For the text-containing cell, return its midpoint in [x, y] coordinate format. 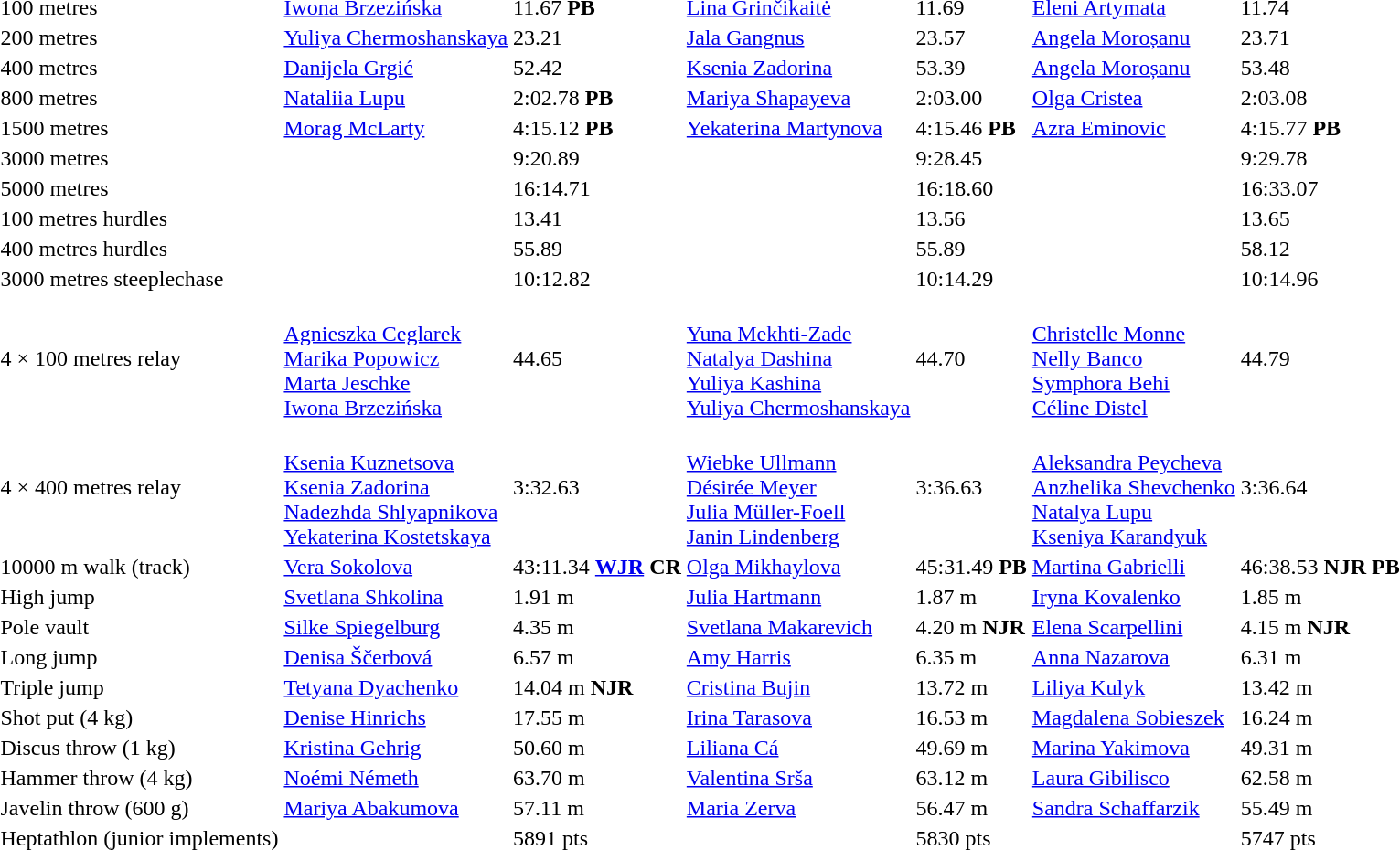
44.70 [971, 358]
Wiebke UllmannDésirée MeyerJulia Müller-FoellJanin Lindenberg [798, 487]
Laura Gibilisco [1134, 778]
49.69 m [971, 748]
Olga Mikhaylova [798, 567]
Denisa Ščerbová [396, 657]
Mariya Shapayeva [798, 98]
Danijela Grgić [396, 68]
Tetyana Dyachenko [396, 687]
Cristina Bujin [798, 687]
63.12 m [971, 778]
Elena Scarpellini [1134, 627]
1.87 m [971, 597]
50.60 m [598, 748]
Yuliya Chermoshanskaya [396, 37]
9:28.45 [971, 158]
Yuna Mekhti-ZadeNatalya DashinaYuliya KashinaYuliya Chermoshanskaya [798, 358]
Amy Harris [798, 657]
13.72 m [971, 687]
2:02.78 PB [598, 98]
Sandra Schaffarzik [1134, 808]
Azra Eminovic [1134, 128]
Denise Hinrichs [396, 717]
Christelle MonneNelly BancoSymphora BehiCéline Distel [1134, 358]
Noémi Németh [396, 778]
17.55 m [598, 717]
56.47 m [971, 808]
Valentina Srša [798, 778]
23.57 [971, 37]
53.39 [971, 68]
2:03.00 [971, 98]
Iryna Kovalenko [1134, 597]
Ksenia KuznetsovaKsenia ZadorinaNadezhda ShlyapnikovaYekaterina Kostetskaya [396, 487]
Vera Sokolova [396, 567]
Mariya Abakumova [396, 808]
6.35 m [971, 657]
16:18.60 [971, 188]
16.53 m [971, 717]
10:14.29 [971, 279]
Marina Yakimova [1134, 748]
10:12.82 [598, 279]
4.20 m NJR [971, 627]
23.21 [598, 37]
Martina Gabrielli [1134, 567]
9:20.89 [598, 158]
45:31.49 PB [971, 567]
13.41 [598, 218]
3:32.63 [598, 487]
Silke Spiegelburg [396, 627]
Olga Cristea [1134, 98]
Yekaterina Martynova [798, 128]
Morag McLarty [396, 128]
Svetlana Makarevich [798, 627]
16:14.71 [598, 188]
Julia Hartmann [798, 597]
Liliana Cá [798, 748]
4.35 m [598, 627]
Aleksandra PeychevaAnzhelika ShevchenkoNatalya LupuKseniya Karandyuk [1134, 487]
63.70 m [598, 778]
4:15.46 PB [971, 128]
Magdalena Sobieszek [1134, 717]
43:11.34 WJR CR [598, 567]
4:15.12 PB [598, 128]
Maria Zerva [798, 808]
Liliya Kulyk [1134, 687]
Irina Tarasova [798, 717]
57.11 m [598, 808]
13.56 [971, 218]
Ksenia Zadorina [798, 68]
Nataliia Lupu [396, 98]
1.91 m [598, 597]
Anna Nazarova [1134, 657]
Svetlana Shkolina [396, 597]
Agnieszka CeglarekMarika PopowiczMarta JeschkeIwona Brzezińska [396, 358]
Jala Gangnus [798, 37]
Kristina Gehrig [396, 748]
6.57 m [598, 657]
52.42 [598, 68]
14.04 m NJR [598, 687]
3:36.63 [971, 487]
44.65 [598, 358]
